Return (X, Y) of the center of cell containing provided text 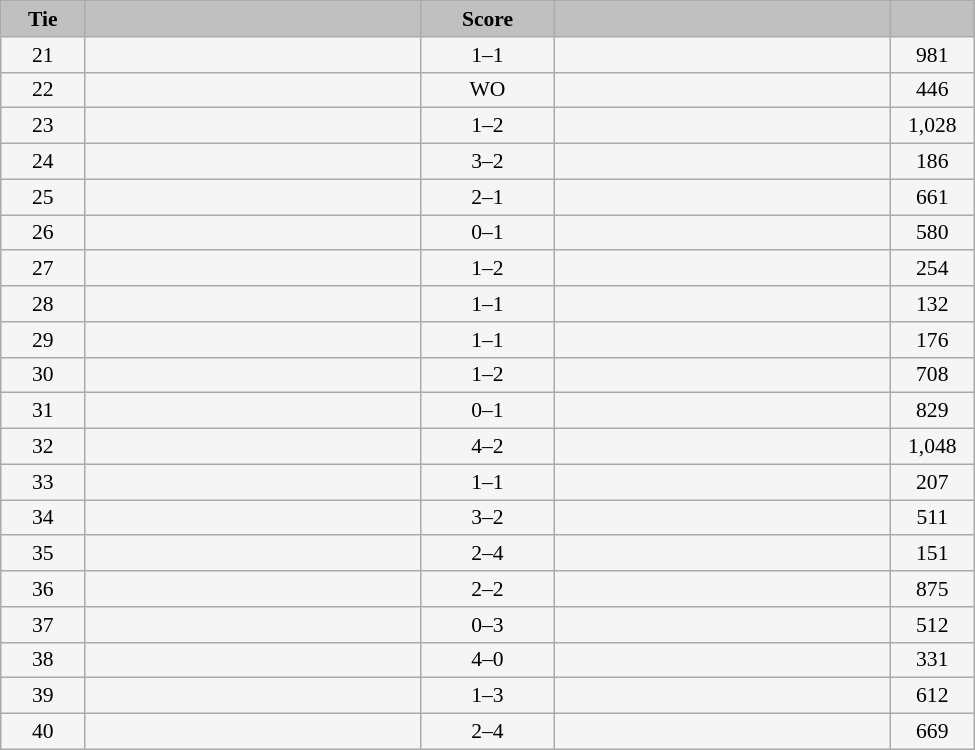
24 (43, 162)
34 (43, 518)
612 (932, 696)
39 (43, 696)
40 (43, 732)
511 (932, 518)
669 (932, 732)
Tie (43, 19)
36 (43, 589)
25 (43, 197)
176 (932, 340)
254 (932, 269)
38 (43, 660)
2–1 (487, 197)
27 (43, 269)
33 (43, 482)
186 (932, 162)
2–2 (487, 589)
26 (43, 233)
580 (932, 233)
4–0 (487, 660)
875 (932, 589)
29 (43, 340)
23 (43, 126)
35 (43, 554)
207 (932, 482)
1,028 (932, 126)
0–3 (487, 625)
512 (932, 625)
21 (43, 55)
4–2 (487, 447)
Score (487, 19)
32 (43, 447)
331 (932, 660)
1,048 (932, 447)
981 (932, 55)
829 (932, 411)
1–3 (487, 696)
132 (932, 304)
661 (932, 197)
31 (43, 411)
37 (43, 625)
22 (43, 90)
28 (43, 304)
446 (932, 90)
708 (932, 375)
30 (43, 375)
151 (932, 554)
WO (487, 90)
